Detect which cell encompasses the target text, then output its (X, Y) center coordinate. 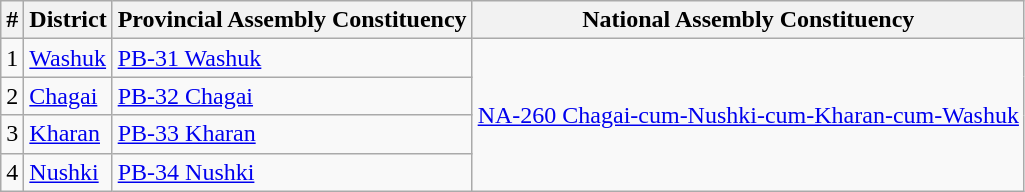
2 (12, 96)
National Assembly Constituency (748, 20)
PB-31 Washuk (292, 58)
PB-34 Nushki (292, 172)
Provincial Assembly Constituency (292, 20)
Kharan (68, 134)
PB-33 Kharan (292, 134)
District (68, 20)
Washuk (68, 58)
3 (12, 134)
Nushki (68, 172)
4 (12, 172)
NA-260 Chagai-cum-Nushki-cum-Kharan-cum-Washuk (748, 115)
PB-32 Chagai (292, 96)
Chagai (68, 96)
# (12, 20)
1 (12, 58)
